Determine the (X, Y) coordinate at the center of the cell enclosing the given text.  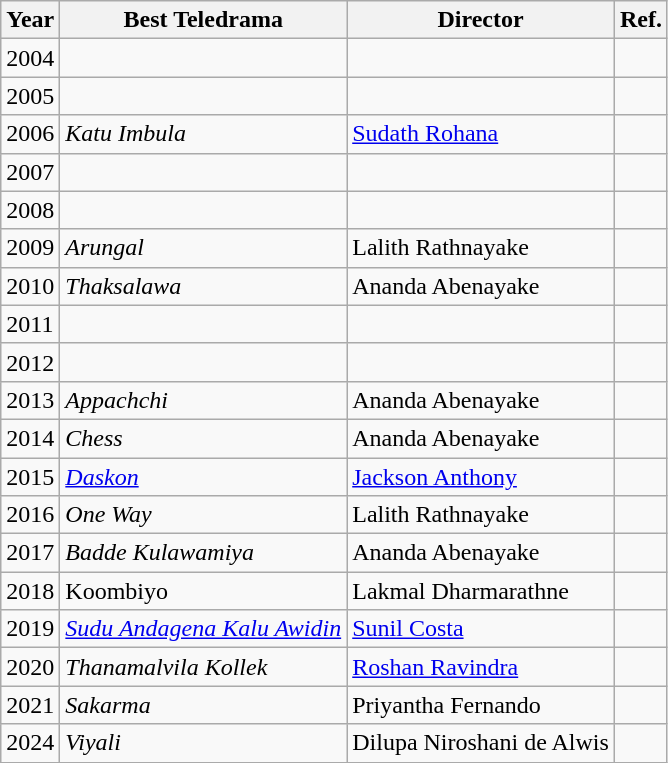
2024 (30, 743)
Sunil Costa (481, 629)
2016 (30, 515)
Best Teledrama (204, 20)
Thanamalvila Kollek (204, 667)
2019 (30, 629)
Koombiyo (204, 591)
2007 (30, 172)
Katu Imbula (204, 134)
2015 (30, 477)
2011 (30, 324)
Jackson Anthony (481, 477)
Thaksalawa (204, 286)
Badde Kulawamiya (204, 553)
Appachchi (204, 400)
2017 (30, 553)
Priyantha Fernando (481, 705)
Ref. (640, 20)
2008 (30, 210)
Sudath Rohana (481, 134)
Arungal (204, 248)
2014 (30, 438)
2010 (30, 286)
One Way (204, 515)
Chess (204, 438)
2012 (30, 362)
2006 (30, 134)
Roshan Ravindra (481, 667)
2013 (30, 400)
2009 (30, 248)
Sudu Andagena Kalu Awidin (204, 629)
Director (481, 20)
2004 (30, 58)
2018 (30, 591)
2020 (30, 667)
2005 (30, 96)
Dilupa Niroshani de Alwis (481, 743)
Sakarma (204, 705)
Daskon (204, 477)
Year (30, 20)
Lakmal Dharmarathne (481, 591)
2021 (30, 705)
Viyali (204, 743)
